Search for the cell housing the specified text and yield its [X, Y] center coordinate. 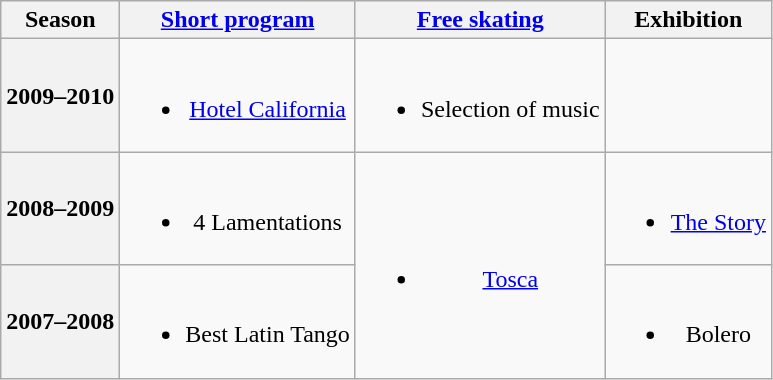
Hotel California [238, 96]
2008–2009 [60, 208]
Short program [238, 20]
Season [60, 20]
2007–2008 [60, 322]
The Story [688, 208]
Tosca [480, 265]
Selection of music [480, 96]
2009–2010 [60, 96]
Free skating [480, 20]
4 Lamentations [238, 208]
Best Latin Tango [238, 322]
Bolero [688, 322]
Exhibition [688, 20]
